Extract the [x, y] coordinate from the center of the cell holding the provided text.  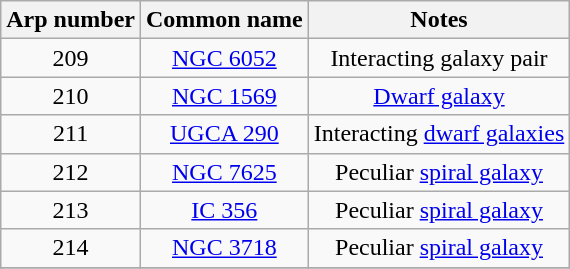
NGC 7625 [224, 172]
210 [71, 96]
NGC 6052 [224, 58]
209 [71, 58]
Interacting galaxy pair [439, 58]
IC 356 [224, 210]
Interacting dwarf galaxies [439, 134]
214 [71, 248]
Notes [439, 20]
Dwarf galaxy [439, 96]
UGCA 290 [224, 134]
NGC 1569 [224, 96]
211 [71, 134]
Common name [224, 20]
Arp number [71, 20]
212 [71, 172]
213 [71, 210]
NGC 3718 [224, 248]
